Capture the cell that displays the provided text and extract its [x, y] central coordinate. 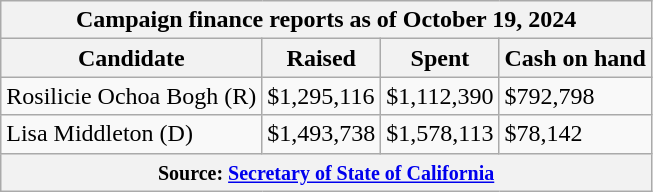
Source: Secretary of State of California [326, 172]
$1,295,116 [322, 96]
$1,112,390 [440, 96]
Rosilicie Ochoa Bogh (R) [132, 96]
$78,142 [575, 134]
Raised [322, 58]
Spent [440, 58]
Lisa Middleton (D) [132, 134]
Cash on hand [575, 58]
$1,578,113 [440, 134]
$792,798 [575, 96]
Campaign finance reports as of October 19, 2024 [326, 20]
$1,493,738 [322, 134]
Candidate [132, 58]
